Search for the cell housing the specified text and yield its (X, Y) center coordinate. 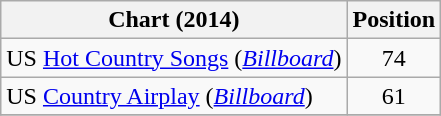
Position (394, 20)
US Hot Country Songs (Billboard) (174, 58)
74 (394, 58)
61 (394, 96)
US Country Airplay (Billboard) (174, 96)
Chart (2014) (174, 20)
